Find where the given text appears and provide that cell's center as [x, y] coordinate. 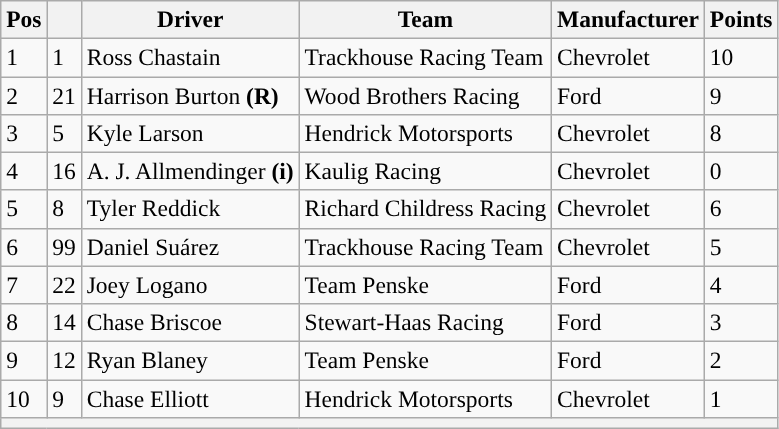
Chase Briscoe [190, 322]
7 [24, 285]
Joey Logano [190, 285]
22 [64, 285]
Pos [24, 19]
Kaulig Racing [425, 171]
Tyler Reddick [190, 209]
Kyle Larson [190, 133]
Stewart-Haas Racing [425, 322]
12 [64, 360]
Driver [190, 19]
21 [64, 95]
16 [64, 171]
Team [425, 19]
14 [64, 322]
A. J. Allmendinger (i) [190, 171]
0 [741, 171]
99 [64, 247]
Ross Chastain [190, 57]
Chase Elliott [190, 398]
Ryan Blaney [190, 360]
Richard Childress Racing [425, 209]
Wood Brothers Racing [425, 95]
Harrison Burton (R) [190, 95]
Daniel Suárez [190, 247]
Points [741, 19]
Manufacturer [628, 19]
